Locate the cell with the specified text and output its [X, Y] center coordinate. 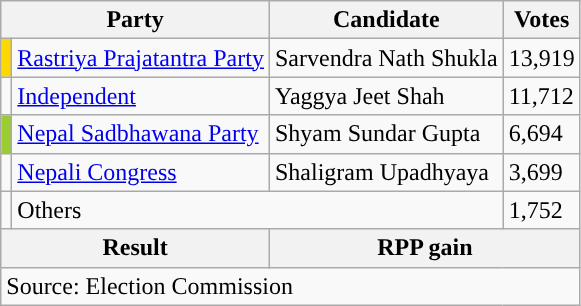
Nepali Congress [141, 172]
Nepal Sadbhawana Party [141, 134]
Votes [542, 20]
RPP gain [424, 248]
13,919 [542, 58]
3,699 [542, 172]
1,752 [542, 210]
Result [136, 248]
Party [136, 20]
Others [258, 210]
Source: Election Commission [290, 286]
Shaligram Upadhyaya [386, 172]
Shyam Sundar Gupta [386, 134]
Yaggya Jeet Shah [386, 96]
11,712 [542, 96]
Rastriya Prajatantra Party [141, 58]
6,694 [542, 134]
Candidate [386, 20]
Independent [141, 96]
Sarvendra Nath Shukla [386, 58]
